Return the (x, y) coordinate for the center point of the cell that contains the specified text.  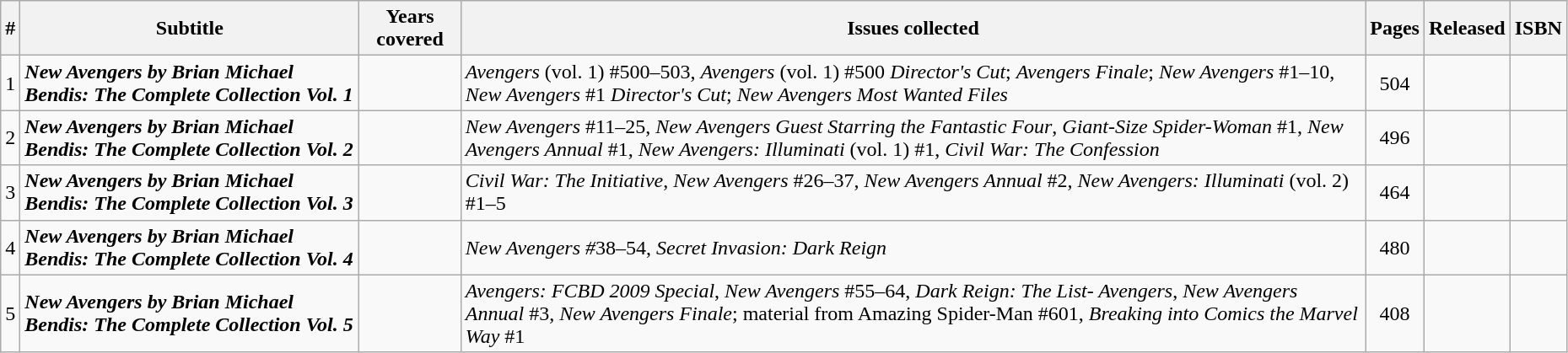
496 (1395, 138)
1 (10, 83)
Years covered (410, 29)
New Avengers by Brian Michael Bendis: The Complete Collection Vol. 5 (190, 313)
4 (10, 248)
# (10, 29)
ISBN (1538, 29)
480 (1395, 248)
464 (1395, 192)
408 (1395, 313)
New Avengers by Brian Michael Bendis: The Complete Collection Vol. 4 (190, 248)
New Avengers #38–54, Secret Invasion: Dark Reign (913, 248)
3 (10, 192)
Pages (1395, 29)
Subtitle (190, 29)
2 (10, 138)
Released (1467, 29)
New Avengers by Brian Michael Bendis: The Complete Collection Vol. 3 (190, 192)
New Avengers by Brian Michael Bendis: The Complete Collection Vol. 1 (190, 83)
Issues collected (913, 29)
Civil War: The Initiative, New Avengers #26–37, New Avengers Annual #2, New Avengers: Illuminati (vol. 2) #1–5 (913, 192)
New Avengers by Brian Michael Bendis: The Complete Collection Vol. 2 (190, 138)
504 (1395, 83)
5 (10, 313)
